Extract the (X, Y) coordinate from the center of the cell holding the provided text.  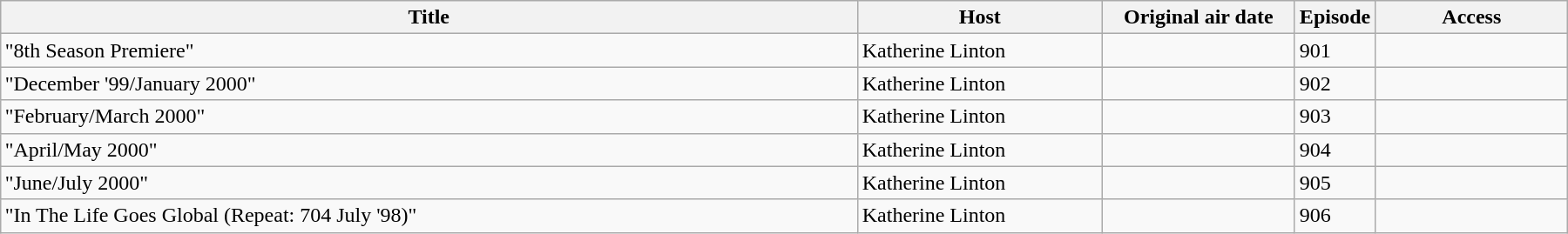
"June/July 2000" (429, 183)
"In The Life Goes Global (Repeat: 704 July '98)" (429, 216)
901 (1335, 50)
"December '99/January 2000" (429, 84)
Original air date (1199, 17)
902 (1335, 84)
903 (1335, 117)
"April/May 2000" (429, 150)
Episode (1335, 17)
"February/March 2000" (429, 117)
Access (1472, 17)
Title (429, 17)
904 (1335, 150)
905 (1335, 183)
906 (1335, 216)
"8th Season Premiere" (429, 50)
Host (979, 17)
